Locate the cell with the specified text and output its (X, Y) center coordinate. 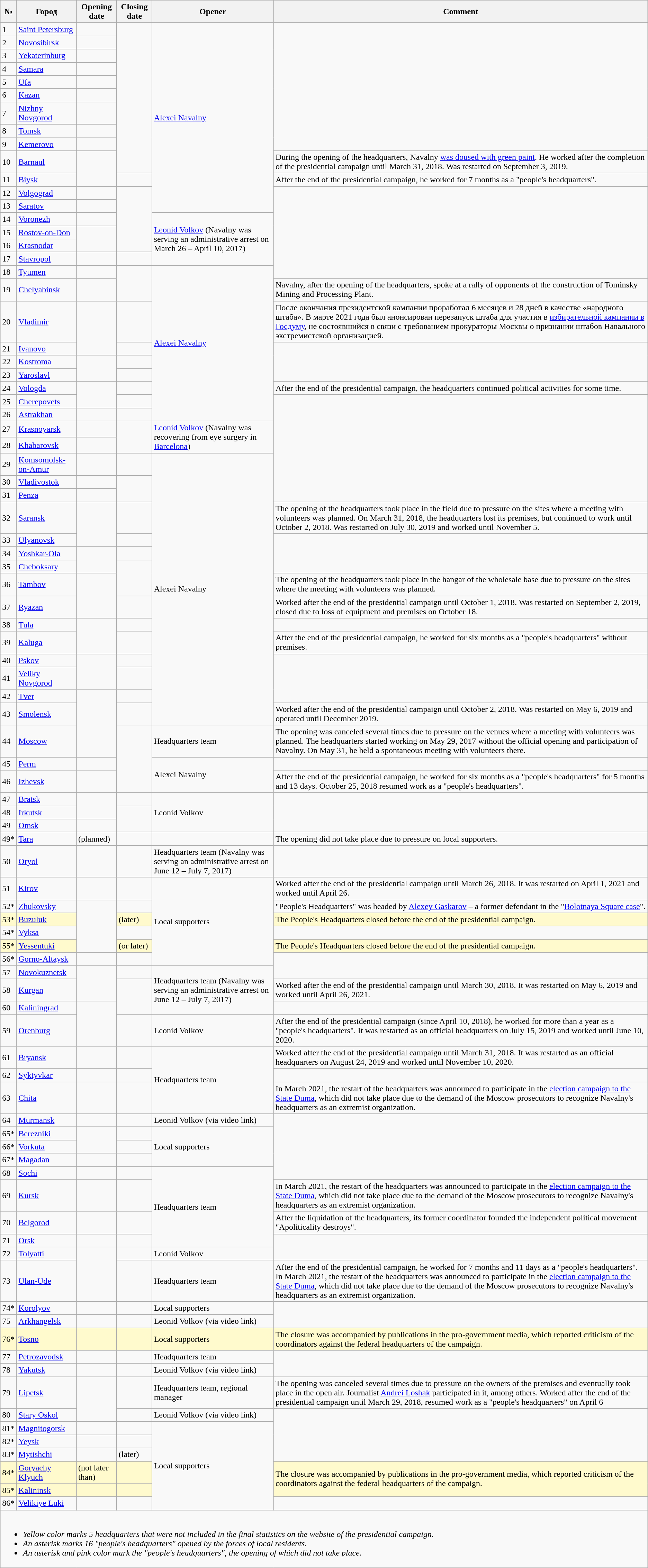
Opening date (97, 12)
83* (8, 1455)
Kursk (46, 1195)
69 (8, 1195)
27 (8, 429)
Tosno (46, 1339)
16 (8, 246)
Kazan (46, 95)
Yaroslavl (46, 375)
4 (8, 69)
68 (8, 1173)
50 (8, 861)
2 (8, 43)
11 (8, 180)
26 (8, 414)
Volgograd (46, 193)
54* (8, 933)
77 (8, 1357)
Saransk (46, 518)
Orenburg (46, 1030)
Astrakhan (46, 414)
12 (8, 193)
Stary Oskol (46, 1415)
67* (8, 1160)
82* (8, 1441)
Tomsk (46, 131)
Magadan (46, 1160)
Kemerovo (46, 144)
1 (8, 29)
The opening did not take place due to pressure on local supporters. (460, 839)
7 (8, 113)
Novosibirsk (46, 43)
Chita (46, 1098)
Krasnodar (46, 246)
Mytishchi (46, 1455)
Moscow (46, 741)
"People's Headquarters" was headed by Alexey Gaskarov – a former defendant in the "Bolotnaya Square case". (460, 906)
31 (8, 495)
(not later than) (97, 1472)
After the end of the presidential campaign, he worked for 7 months as a "people's headquarters". (460, 180)
Vorkuta (46, 1147)
23 (8, 375)
34 (8, 553)
Komsomolsk-on-Amur (46, 464)
Berezniki (46, 1134)
(planned) (97, 839)
20 (8, 322)
Penza (46, 495)
64 (8, 1120)
Ulan-Ude (46, 1281)
46 (8, 782)
14 (8, 219)
73 (8, 1281)
Chelyabinsk (46, 290)
49 (8, 826)
Izhevsk (46, 782)
Tyumen (46, 272)
Ryazan (46, 607)
Smolensk (46, 714)
After the liquidation of the headquarters, its former coordinator founded the independent political movement "Apoliticality destroys". (460, 1222)
58 (8, 990)
41 (8, 678)
66* (8, 1147)
Tolyatti (46, 1254)
Novokuznetsk (46, 972)
Samara (46, 69)
60 (8, 1008)
Tula (46, 625)
53* (8, 919)
81* (8, 1428)
10 (8, 162)
Orsk (46, 1240)
70 (8, 1222)
Omsk (46, 826)
17 (8, 259)
47 (8, 799)
Closing date (134, 12)
Goryachy Klyuch (46, 1472)
Kurgan (46, 990)
Kirov (46, 888)
13 (8, 206)
(or later) (134, 946)
Ulyanovsk (46, 540)
65* (8, 1134)
Arkhangelsk (46, 1321)
Tver (46, 696)
48 (8, 813)
Lipetsk (46, 1393)
38 (8, 625)
43 (8, 714)
Tambov (46, 585)
56* (8, 959)
Leonid Volkov (Navalny was recovering from eye surgery in Barcelona) (213, 437)
Tara (46, 839)
Kaliningrad (46, 1008)
25 (8, 401)
Vladivostok (46, 482)
51 (8, 888)
Sochi (46, 1173)
Petrozavodsk (46, 1357)
40 (8, 660)
22 (8, 362)
6 (8, 95)
Kalininsk (46, 1490)
Syktyvkar (46, 1075)
59 (8, 1030)
79 (8, 1393)
Headquarters team, regional manager (213, 1393)
76* (8, 1339)
85* (8, 1490)
Kaluga (46, 643)
Yoshkar-Ola (46, 553)
3 (8, 56)
Krasnoyarsk (46, 429)
Biysk (46, 180)
29 (8, 464)
Magnitogorsk (46, 1428)
Vologda (46, 388)
Buzuluk (46, 919)
Saratov (46, 206)
8 (8, 131)
71 (8, 1240)
80 (8, 1415)
Город (46, 12)
75 (8, 1321)
32 (8, 518)
Opener (213, 12)
Yeysk (46, 1441)
55* (8, 946)
After the end of the presidential campaign, the headquarters continued political activities for some time. (460, 388)
61 (8, 1058)
28 (8, 445)
86* (8, 1503)
24 (8, 388)
39 (8, 643)
Irkutsk (46, 813)
19 (8, 290)
Voronezh (46, 219)
Worked after the end of the presidential campaign until March 26, 2018. It was restarted on April 1, 2021 and worked until April 26. (460, 888)
52* (8, 906)
Belgorod (46, 1222)
Murmansk (46, 1120)
Cheboksary (46, 567)
15 (8, 232)
5 (8, 82)
Vyksa (46, 933)
Cherepovets (46, 401)
Oryol (46, 861)
74* (8, 1308)
Bratsk (46, 799)
62 (8, 1075)
Worked after the end of the presidential campaign until March 30, 2018. It was restarted on May 6, 2019 and worked until April 26, 2021. (460, 990)
72 (8, 1254)
Vladimir (46, 322)
35 (8, 567)
9 (8, 144)
36 (8, 585)
Kostroma (46, 362)
37 (8, 607)
Ufa (46, 82)
21 (8, 349)
Veliky Novgorod (46, 678)
Perm (46, 763)
84* (8, 1472)
Worked after the end of the presidential campaign until October 2, 2018. Was restarted on May 6, 2019 and operated until December 2019. (460, 714)
Khabarovsk (46, 445)
Bryansk (46, 1058)
49* (8, 839)
Korolyov (46, 1308)
Zhukovsky (46, 906)
30 (8, 482)
Rostov-on-Don (46, 232)
Navalny, after the opening of the headquarters, spoke at a rally of opponents of the construction of Tominsky Mining and Processing Plant. (460, 290)
After the end of the presidential campaign, he worked for six months as a "people's headquarters" without premises. (460, 643)
Nizhny Novgorod (46, 113)
Yakutsk (46, 1370)
Leonid Volkov (Navalny was serving an administrative arrest on March 26 – April 10, 2017) (213, 239)
Yekaterinburg (46, 56)
78 (8, 1370)
18 (8, 272)
№ (8, 12)
Yessentuki (46, 946)
57 (8, 972)
Velikiye Luki (46, 1503)
Stavropol (46, 259)
45 (8, 763)
Gorno-Altaysk (46, 959)
Pskov (46, 660)
63 (8, 1098)
33 (8, 540)
44 (8, 741)
Comment (460, 12)
Saint Petersburg (46, 29)
Barnaul (46, 162)
Ivanovo (46, 349)
42 (8, 696)
